Find where the given text appears and provide that cell's center as (x, y) coordinate. 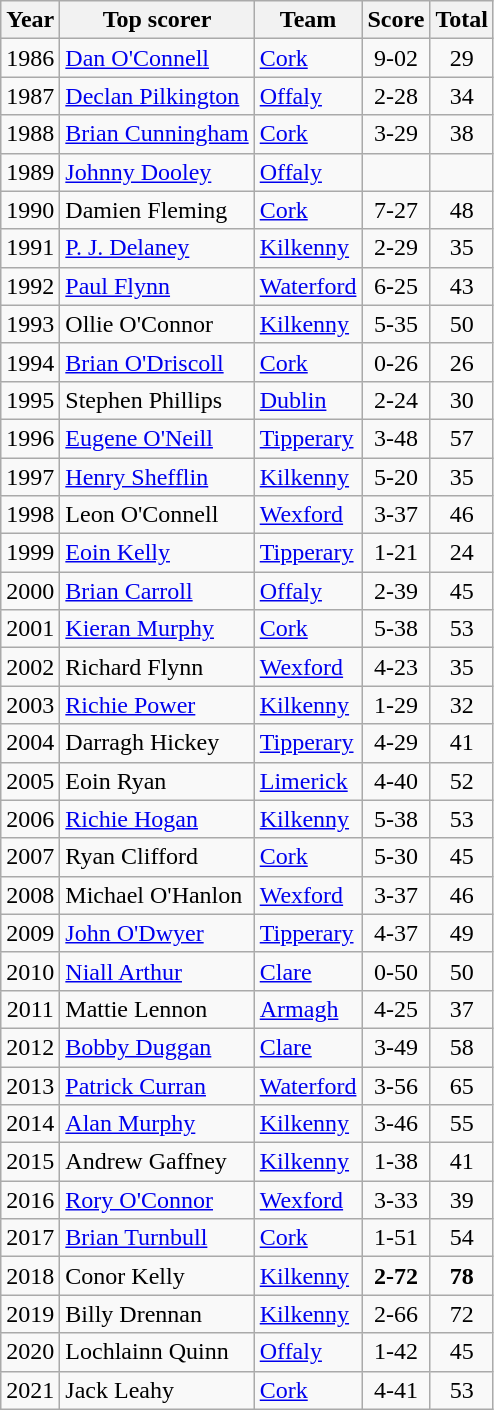
Ollie O'Connor (157, 324)
2021 (30, 1390)
55 (462, 1124)
37 (462, 1009)
Richie Power (157, 705)
Armagh (308, 1009)
3-29 (396, 134)
Paul Flynn (157, 286)
0-26 (396, 362)
Darragh Hickey (157, 743)
Eoin Ryan (157, 781)
2000 (30, 591)
Jack Leahy (157, 1390)
2016 (30, 1200)
3-46 (396, 1124)
Alan Murphy (157, 1124)
1988 (30, 134)
Brian Carroll (157, 591)
Michael O'Hanlon (157, 895)
John O'Dwyer (157, 933)
1987 (30, 96)
Brian Turnbull (157, 1238)
1986 (30, 58)
Brian O'Driscoll (157, 362)
1998 (30, 515)
58 (462, 1047)
Niall Arthur (157, 971)
Leon O'Connell (157, 515)
Andrew Gaffney (157, 1162)
Top scorer (157, 20)
38 (462, 134)
Limerick (308, 781)
39 (462, 1200)
Johnny Dooley (157, 172)
2003 (30, 705)
P. J. Delaney (157, 248)
7-27 (396, 210)
Patrick Curran (157, 1085)
9-02 (396, 58)
2013 (30, 1085)
Team (308, 20)
2-28 (396, 96)
1-21 (396, 553)
4-25 (396, 1009)
5-35 (396, 324)
4-37 (396, 933)
Richard Flynn (157, 667)
3-33 (396, 1200)
1-29 (396, 705)
1-51 (396, 1238)
1992 (30, 286)
1993 (30, 324)
Billy Drennan (157, 1314)
43 (462, 286)
Dublin (308, 400)
2-29 (396, 248)
Rory O'Connor (157, 1200)
4-29 (396, 743)
Year (30, 20)
24 (462, 553)
1-42 (396, 1352)
2004 (30, 743)
Brian Cunningham (157, 134)
1-38 (396, 1162)
57 (462, 438)
0-50 (396, 971)
2006 (30, 819)
1997 (30, 477)
Conor Kelly (157, 1276)
3-49 (396, 1047)
2-39 (396, 591)
1995 (30, 400)
Eoin Kelly (157, 553)
2007 (30, 857)
2011 (30, 1009)
78 (462, 1276)
2010 (30, 971)
2015 (30, 1162)
49 (462, 933)
48 (462, 210)
Lochlainn Quinn (157, 1352)
2009 (30, 933)
Bobby Duggan (157, 1047)
Mattie Lennon (157, 1009)
1999 (30, 553)
4-40 (396, 781)
2-66 (396, 1314)
1996 (30, 438)
4-23 (396, 667)
2005 (30, 781)
72 (462, 1314)
2020 (30, 1352)
5-30 (396, 857)
52 (462, 781)
2019 (30, 1314)
2-24 (396, 400)
6-25 (396, 286)
2017 (30, 1238)
Declan Pilkington (157, 96)
65 (462, 1085)
2008 (30, 895)
Damien Fleming (157, 210)
Henry Shefflin (157, 477)
1990 (30, 210)
3-48 (396, 438)
5-20 (396, 477)
2-72 (396, 1276)
Richie Hogan (157, 819)
Total (462, 20)
Ryan Clifford (157, 857)
2018 (30, 1276)
2002 (30, 667)
Dan O'Connell (157, 58)
2012 (30, 1047)
54 (462, 1238)
1994 (30, 362)
Stephen Phillips (157, 400)
29 (462, 58)
1991 (30, 248)
30 (462, 400)
32 (462, 705)
4-41 (396, 1390)
34 (462, 96)
2014 (30, 1124)
Eugene O'Neill (157, 438)
2001 (30, 629)
Kieran Murphy (157, 629)
1989 (30, 172)
Score (396, 20)
3-56 (396, 1085)
26 (462, 362)
